Search for the cell housing the specified text and yield its (x, y) center coordinate. 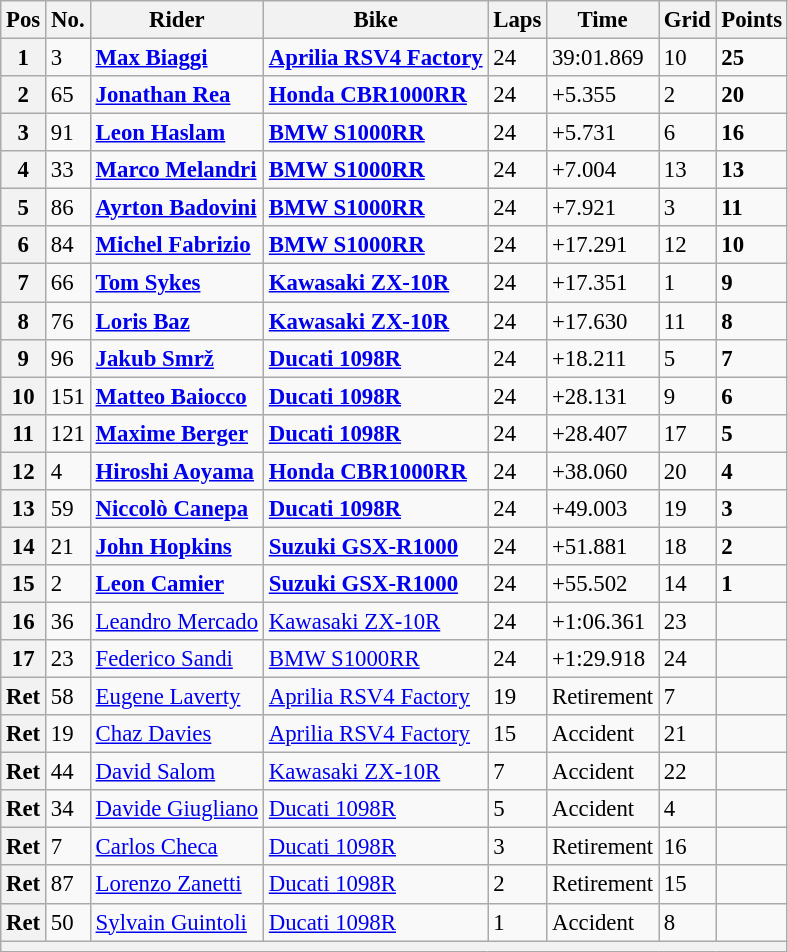
+51.881 (603, 546)
Tom Sykes (176, 283)
151 (68, 396)
39:01.869 (603, 58)
Leon Camier (176, 584)
+55.502 (603, 584)
+28.131 (603, 396)
Marco Melandri (176, 170)
Rider (176, 20)
+1:29.918 (603, 659)
Pos (24, 20)
+17.351 (603, 283)
Niccolò Canepa (176, 509)
Leandro Mercado (176, 621)
+7.004 (603, 170)
+18.211 (603, 358)
18 (686, 546)
50 (68, 922)
+7.921 (603, 208)
+17.291 (603, 245)
+49.003 (603, 509)
+17.630 (603, 321)
76 (68, 321)
David Salom (176, 772)
+38.060 (603, 471)
Eugene Laverty (176, 697)
Chaz Davies (176, 734)
Davide Giugliano (176, 809)
33 (68, 170)
Federico Sandi (176, 659)
66 (68, 283)
22 (686, 772)
Matteo Baiocco (176, 396)
Points (752, 20)
Max Biaggi (176, 58)
Lorenzo Zanetti (176, 885)
87 (68, 885)
+1:06.361 (603, 621)
58 (68, 697)
Michel Fabrizio (176, 245)
44 (68, 772)
+5.355 (603, 95)
John Hopkins (176, 546)
59 (68, 509)
Laps (518, 20)
121 (68, 433)
Leon Haslam (176, 133)
Jonathan Rea (176, 95)
Ayrton Badovini (176, 208)
No. (68, 20)
36 (68, 621)
Maxime Berger (176, 433)
34 (68, 809)
96 (68, 358)
Bike (375, 20)
Jakub Smrž (176, 358)
Hiroshi Aoyama (176, 471)
Carlos Checa (176, 847)
91 (68, 133)
25 (752, 58)
+5.731 (603, 133)
65 (68, 95)
84 (68, 245)
Time (603, 20)
+28.407 (603, 433)
86 (68, 208)
Loris Baz (176, 321)
Grid (686, 20)
Sylvain Guintoli (176, 922)
